Detect which cell encompasses the target text, then output its (X, Y) center coordinate. 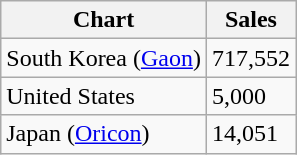
South Korea (Gaon) (104, 58)
Chart (104, 20)
5,000 (250, 96)
Japan (Oricon) (104, 134)
717,552 (250, 58)
14,051 (250, 134)
United States (104, 96)
Sales (250, 20)
